Locate the cell with the specified text and output its (x, y) center coordinate. 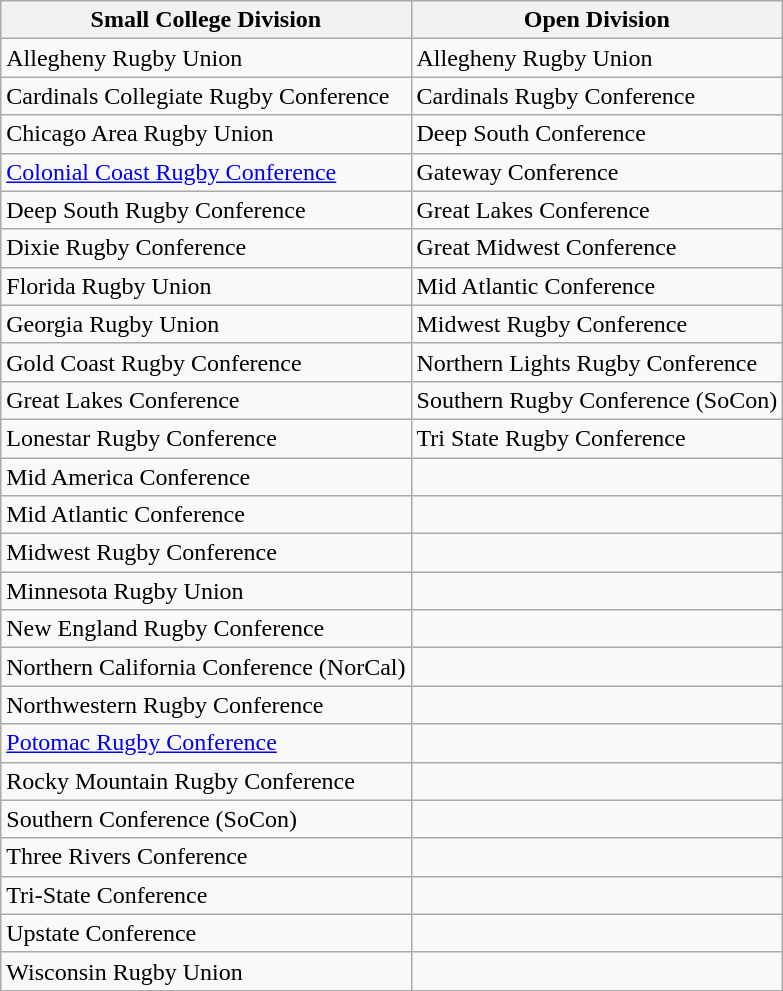
Southern Conference (SoCon) (206, 819)
Northwestern Rugby Conference (206, 705)
Gold Coast Rugby Conference (206, 362)
New England Rugby Conference (206, 629)
Florida Rugby Union (206, 286)
Upstate Conference (206, 933)
Tri State Rugby Conference (597, 438)
Cardinals Rugby Conference (597, 96)
Cardinals Collegiate Rugby Conference (206, 96)
Potomac Rugby Conference (206, 743)
Southern Rugby Conference (SoCon) (597, 400)
Northern California Conference (NorCal) (206, 667)
Open Division (597, 20)
Lonestar Rugby Conference (206, 438)
Northern Lights Rugby Conference (597, 362)
Deep South Conference (597, 134)
Gateway Conference (597, 172)
Great Midwest Conference (597, 248)
Mid America Conference (206, 477)
Deep South Rugby Conference (206, 210)
Tri-State Conference (206, 895)
Chicago Area Rugby Union (206, 134)
Rocky Mountain Rugby Conference (206, 781)
Georgia Rugby Union (206, 324)
Colonial Coast Rugby Conference (206, 172)
Minnesota Rugby Union (206, 591)
Three Rivers Conference (206, 857)
Small College Division (206, 20)
Dixie Rugby Conference (206, 248)
Wisconsin Rugby Union (206, 971)
